Capture the cell that displays the provided text and extract its [X, Y] central coordinate. 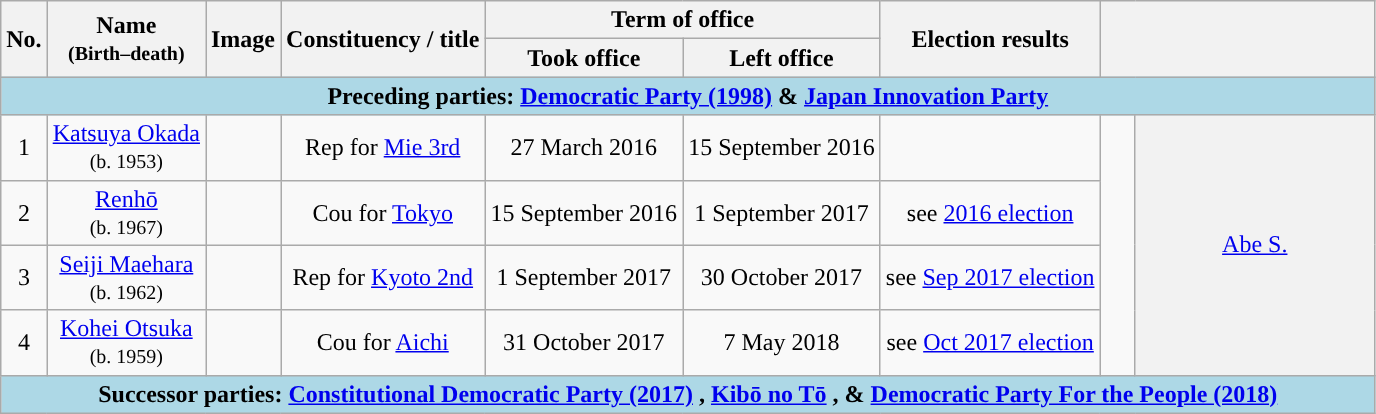
Preceding parties: Democratic Party (1998) & Japan Innovation Party [688, 96]
Election results [990, 39]
Renhō(b. 1967) [126, 212]
No. [24, 39]
31 October 2017 [584, 342]
Term of office [682, 20]
Constituency / title [383, 39]
Took office [584, 58]
Rep for Kyoto 2nd [383, 278]
Name(Birth–death) [126, 39]
Katsuya Okada(b. 1953) [126, 148]
30 October 2017 [782, 278]
7 May 2018 [782, 342]
Kohei Otsuka(b. 1959) [126, 342]
Successor parties: Constitutional Democratic Party (2017) , Kibō no Tō , & Democratic Party For the People (2018) [688, 394]
Left office [782, 58]
27 March 2016 [584, 148]
1 [24, 148]
Seiji Maehara(b. 1962) [126, 278]
Cou for Aichi [383, 342]
3 [24, 278]
Rep for Mie 3rd [383, 148]
Cou for Tokyo [383, 212]
Abe S. [1255, 245]
see Sep 2017 election [990, 278]
Image [244, 39]
see Oct 2017 election [990, 342]
2 [24, 212]
4 [24, 342]
see 2016 election [990, 212]
